Return the [X, Y] coordinate for the center point of the cell that contains the specified text.  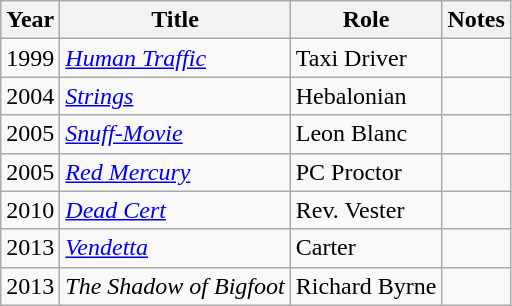
The Shadow of Bigfoot [175, 286]
Human Traffic [175, 58]
1999 [30, 58]
Strings [175, 96]
PC Proctor [366, 172]
Red Mercury [175, 172]
Vendetta [175, 248]
Leon Blanc [366, 134]
Year [30, 20]
Hebalonian [366, 96]
2010 [30, 210]
Carter [366, 248]
Rev. Vester [366, 210]
Title [175, 20]
Dead Cert [175, 210]
Role [366, 20]
2004 [30, 96]
Snuff-Movie [175, 134]
Richard Byrne [366, 286]
Taxi Driver [366, 58]
Notes [476, 20]
